Determine the [x, y] coordinate at the center of the cell enclosing the given text.  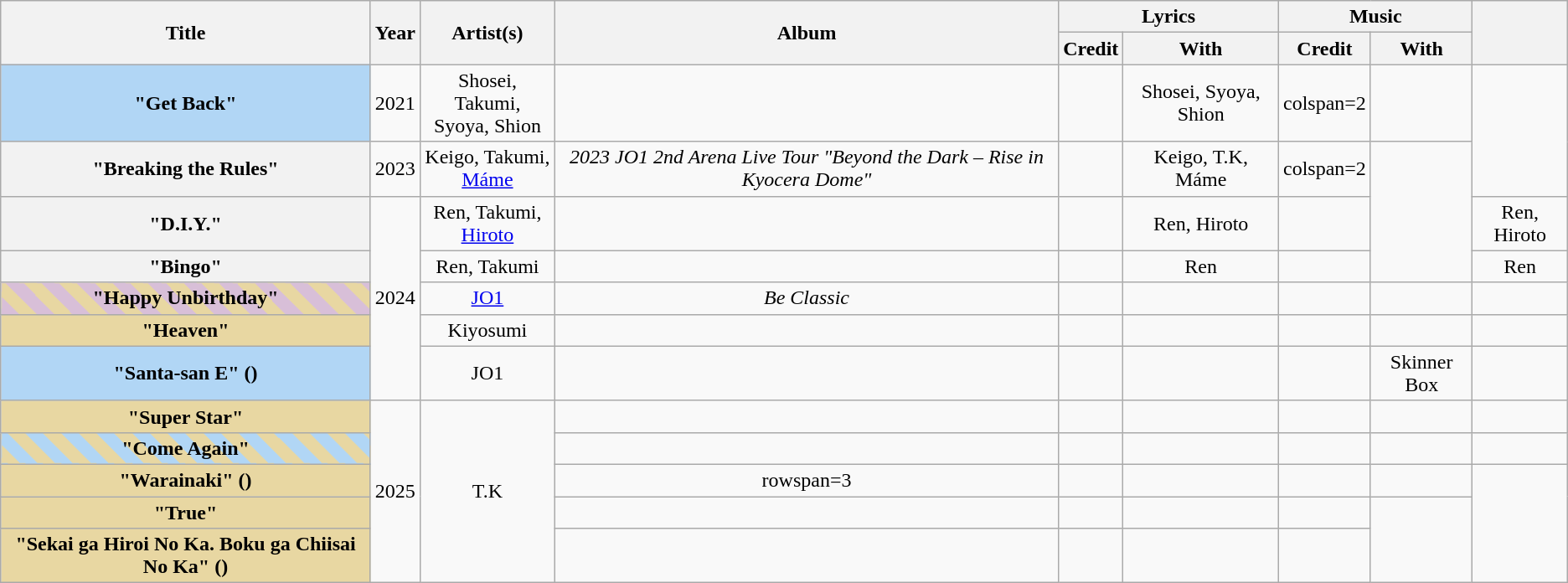
"Super Star" [186, 416]
"Santa-san E" () [186, 374]
"Warainaki" () [186, 480]
"Heaven" [186, 330]
"Sekai ga Hiroi No Ka. Boku ga Chiisai No Ka" () [186, 556]
Shosei, Takumi, Syoya, Shion [487, 103]
"Happy Unbirthday" [186, 298]
"Bingo" [186, 266]
"Come Again" [186, 448]
Album [806, 33]
2023 [395, 169]
Skinner Box [1421, 374]
Keigo, T.K, Máme [1201, 169]
2025 [395, 491]
"Get Back" [186, 103]
Be Classic [806, 298]
Ren, Takumi [487, 266]
2024 [395, 298]
Lyrics [1169, 17]
Artist(s) [487, 33]
2021 [395, 103]
"Breaking the Rules" [186, 169]
Kiyosumi [487, 330]
rowspan=3 [806, 480]
Keigo, Takumi, Máme [487, 169]
"True" [186, 512]
Music [1375, 17]
Shosei, Syoya, Shion [1201, 103]
Title [186, 33]
2023 JO1 2nd Arena Live Tour "Beyond the Dark – Rise in Kyocera Dome" [806, 169]
Ren, Takumi, Hiroto [487, 223]
T.K [487, 491]
Year [395, 33]
"D.I.Y." [186, 223]
